From the cell containing the given text, extract its center point as (X, Y) coordinate. 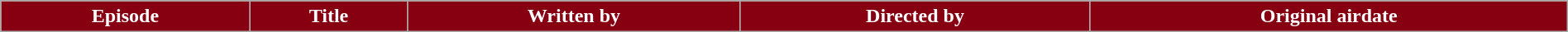
Written by (574, 16)
Episode (126, 16)
Title (329, 16)
Original airdate (1328, 16)
Directed by (915, 16)
